Capture the cell that displays the provided text and extract its [X, Y] central coordinate. 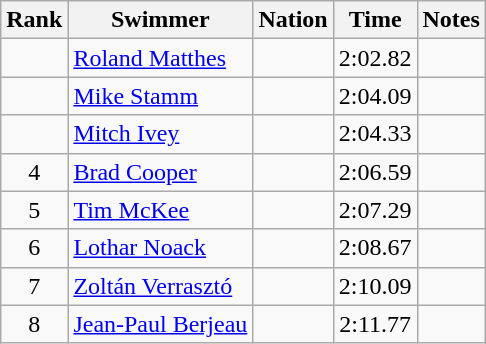
2:02.82 [375, 58]
2:04.09 [375, 96]
Brad Cooper [160, 172]
5 [34, 210]
2:08.67 [375, 248]
Time [375, 20]
Tim McKee [160, 210]
Zoltán Verrasztó [160, 286]
Jean-Paul Berjeau [160, 324]
2:07.29 [375, 210]
Mitch Ivey [160, 134]
2:11.77 [375, 324]
Lothar Noack [160, 248]
Notes [451, 20]
Roland Matthes [160, 58]
4 [34, 172]
2:04.33 [375, 134]
Nation [293, 20]
Rank [34, 20]
2:06.59 [375, 172]
7 [34, 286]
8 [34, 324]
Mike Stamm [160, 96]
2:10.09 [375, 286]
Swimmer [160, 20]
6 [34, 248]
